For the text-containing cell, return its midpoint in [x, y] coordinate format. 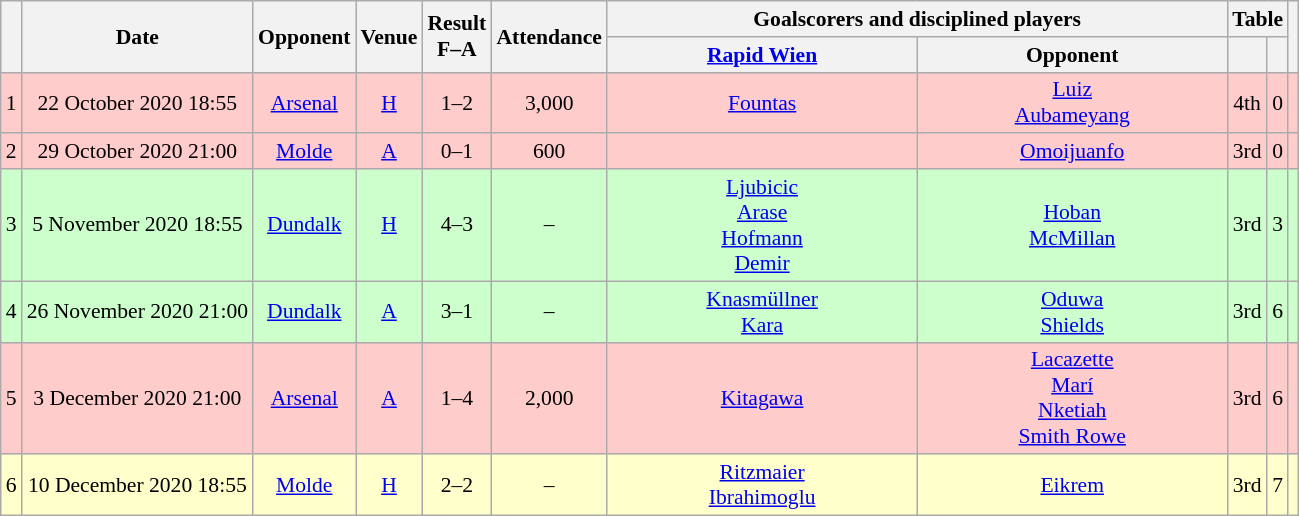
2,000 [549, 398]
4th [1247, 102]
Goalscorers and disciplined players [917, 19]
Rapid Wien [762, 55]
Fountas [762, 102]
Ritzmaier Ibrahimoglu [762, 486]
4–3 [456, 225]
7 [1278, 486]
600 [549, 152]
1–4 [456, 398]
22 October 2020 18:55 [138, 102]
ResultF–A [456, 36]
5 November 2020 18:55 [138, 225]
3–1 [456, 312]
Date [138, 36]
Omoijuanfo [1072, 152]
2–2 [456, 486]
Hoban McMillan [1072, 225]
Venue [390, 36]
Kitagawa [762, 398]
Knasmüllner Kara [762, 312]
Oduwa Shields [1072, 312]
Luiz Aubameyang [1072, 102]
1–2 [456, 102]
3 December 2020 21:00 [138, 398]
5 [12, 398]
3,000 [549, 102]
4 [12, 312]
Ljubicic Arase Hofmann Demir [762, 225]
Attendance [549, 36]
0–1 [456, 152]
10 December 2020 18:55 [138, 486]
26 November 2020 21:00 [138, 312]
1 [12, 102]
Lacazette Marí Nketiah Smith Rowe [1072, 398]
Table [1258, 19]
Eikrem [1072, 486]
29 October 2020 21:00 [138, 152]
2 [12, 152]
